For the text-containing cell, return its midpoint in (x, y) coordinate format. 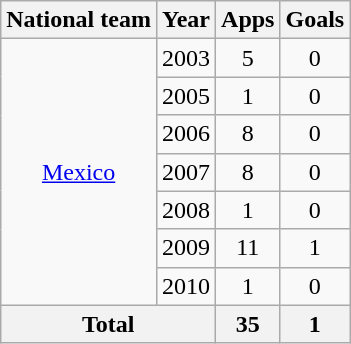
Apps (248, 20)
11 (248, 248)
Mexico (79, 172)
2008 (186, 210)
2006 (186, 134)
2005 (186, 96)
Total (108, 324)
2010 (186, 286)
Year (186, 20)
2009 (186, 248)
2003 (186, 58)
National team (79, 20)
2007 (186, 172)
5 (248, 58)
35 (248, 324)
Goals (315, 20)
